Find where the given text appears and provide that cell's center as (x, y) coordinate. 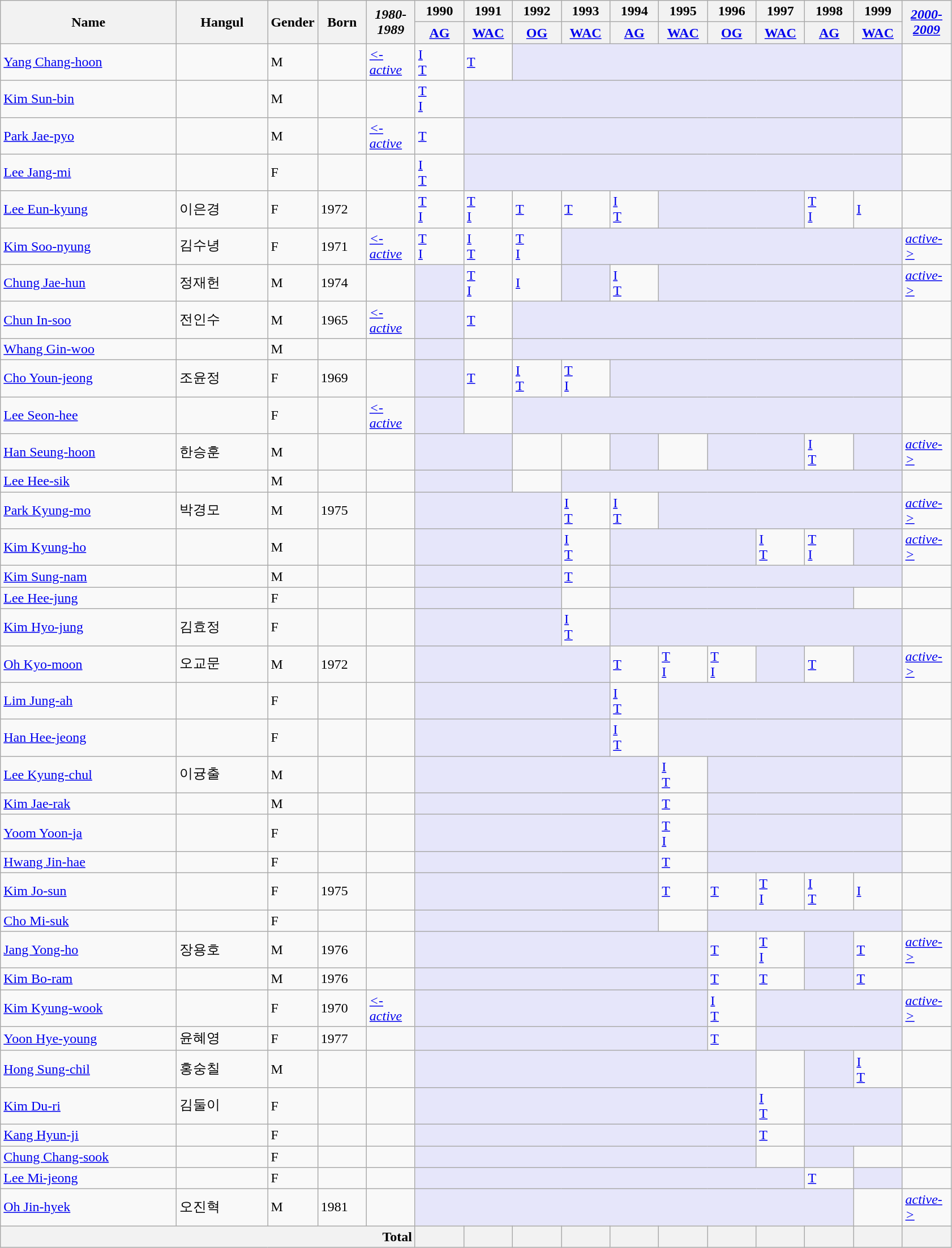
1980-1989 (391, 22)
Kim Jo-sun (88, 891)
1993 (586, 11)
Kim Bo-ram (88, 979)
1991 (488, 11)
1977 (342, 1038)
Hong Sung-chil (88, 1069)
1971 (342, 246)
Cho Youn-jeong (88, 378)
이은경 (222, 210)
1981 (342, 1207)
Kim Soo-nyung (88, 246)
Kim Hyo-jung (88, 627)
1995 (683, 11)
Lim Jung-ah (88, 701)
Gender (293, 22)
Han Hee-jeong (88, 737)
오교문 (222, 664)
1965 (342, 319)
김효정 (222, 627)
Kim Jae-rak (88, 803)
오진혁 (222, 1207)
Chung Chang-sook (88, 1157)
박경모 (222, 511)
1994 (634, 11)
홍숭칠 (222, 1069)
한승훈 (222, 452)
Yoon Hye-young (88, 1038)
Name (88, 22)
Total (208, 1237)
Kim Kyung-wook (88, 1008)
1970 (342, 1008)
김수녕 (222, 246)
Park Jae-pyo (88, 136)
2000-2009 (927, 22)
Chung Jae-hun (88, 283)
1996 (732, 11)
Lee Mi-jeong (88, 1178)
Whang Gin-woo (88, 349)
Lee Eun-kyung (88, 210)
1999 (878, 11)
Cho Mi-suk (88, 920)
1997 (781, 11)
Oh Jin-hyek (88, 1207)
김둘이 (222, 1105)
Han Seung-hoon (88, 452)
Jang Yong-ho (88, 950)
Park Kyung-mo (88, 511)
이귱출 (222, 775)
Born (342, 22)
Kim Kyung-ho (88, 547)
Yoom Yoon-ja (88, 832)
조윤정 (222, 378)
윤혜영 (222, 1038)
1990 (439, 11)
Lee Seon-hee (88, 414)
1992 (537, 11)
Kim Sun-bin (88, 99)
Hangul (222, 22)
Lee Jang-mi (88, 172)
Kim Sung-nam (88, 576)
Hwang Jin-hae (88, 862)
1974 (342, 283)
Lee Hee-sik (88, 481)
정재헌 (222, 283)
장용호 (222, 950)
전인수 (222, 319)
1998 (829, 11)
Lee Kyung-chul (88, 775)
1969 (342, 378)
Yang Chang-hoon (88, 62)
Kim Du-ri (88, 1105)
Kang Hyun-ji (88, 1135)
Chun In-soo (88, 319)
Oh Kyo-moon (88, 664)
Lee Hee-jung (88, 598)
